For the text-containing cell, return its midpoint in [x, y] coordinate format. 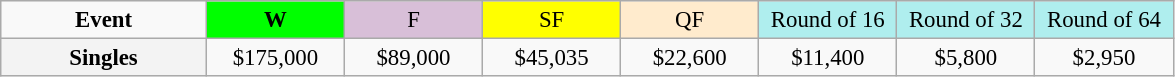
Event [104, 20]
W [275, 20]
SF [552, 20]
$89,000 [413, 58]
Round of 16 [828, 20]
$175,000 [275, 58]
Round of 64 [1104, 20]
$45,035 [552, 58]
$22,600 [690, 58]
$2,950 [1104, 58]
F [413, 20]
Singles [104, 58]
QF [690, 20]
$11,400 [828, 58]
$5,800 [966, 58]
Round of 32 [966, 20]
